For the text-containing cell, return its midpoint in (x, y) coordinate format. 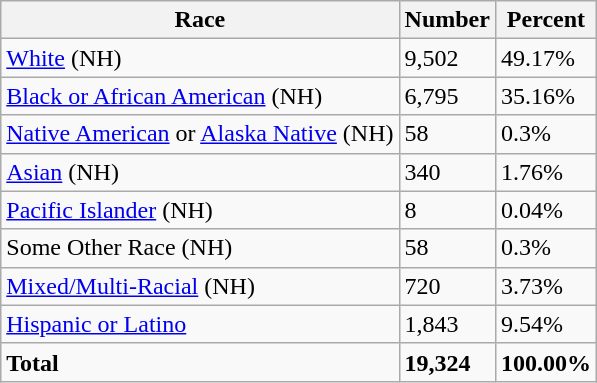
340 (447, 172)
Hispanic or Latino (200, 324)
100.00% (546, 362)
1.76% (546, 172)
Pacific Islander (NH) (200, 210)
Total (200, 362)
35.16% (546, 96)
49.17% (546, 58)
9.54% (546, 324)
White (NH) (200, 58)
Mixed/Multi-Racial (NH) (200, 286)
Some Other Race (NH) (200, 248)
0.04% (546, 210)
Native American or Alaska Native (NH) (200, 134)
Number (447, 20)
9,502 (447, 58)
3.73% (546, 286)
6,795 (447, 96)
8 (447, 210)
Percent (546, 20)
1,843 (447, 324)
Race (200, 20)
720 (447, 286)
19,324 (447, 362)
Asian (NH) (200, 172)
Black or African American (NH) (200, 96)
